Pinpoint the cell where the given text exists, returning its [x, y] midpoint coordinate. 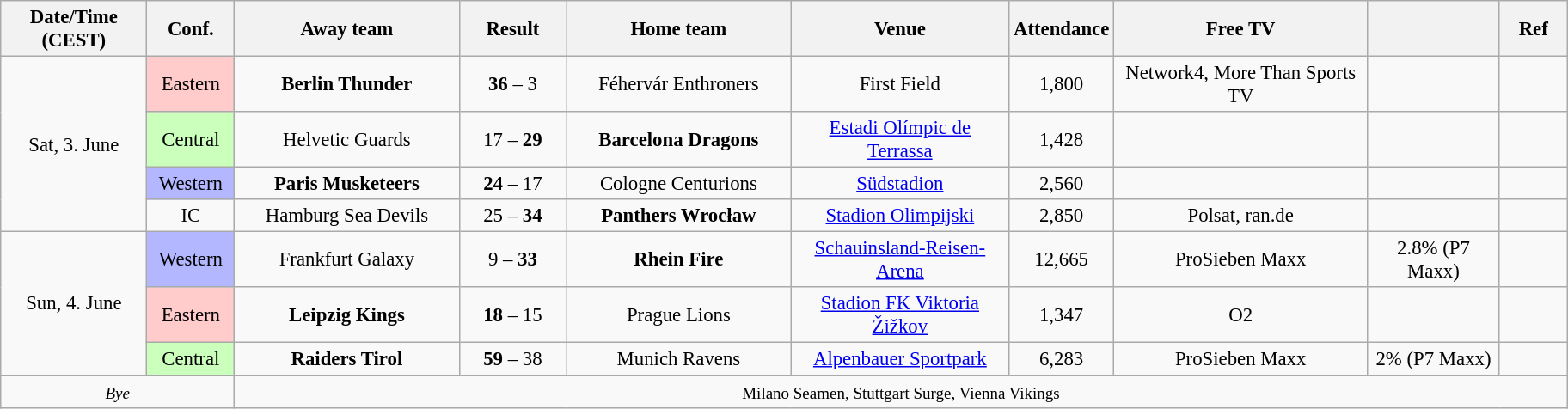
Hamburg Sea Devils [347, 216]
2,560 [1062, 184]
Sat, 3. June [74, 144]
Leipzig Kings [347, 314]
1,428 [1062, 139]
17 – 29 [512, 139]
Away team [347, 29]
Panthers Wrocław [679, 216]
1,347 [1062, 314]
Attendance [1062, 29]
Rhein Fire [679, 259]
Sun, 4. June [74, 304]
24 – 17 [512, 184]
36 – 3 [512, 84]
Frankfurt Galaxy [347, 259]
Estadi Olímpic de Terrassa [900, 139]
9 – 33 [512, 259]
Stadion FK Viktoria Žižkov [900, 314]
Schauinsland-Reisen-Arena [900, 259]
Free TV [1241, 29]
Munich Ravens [679, 359]
25 – 34 [512, 216]
59 – 38 [512, 359]
6,283 [1062, 359]
2,850 [1062, 216]
Prague Lions [679, 314]
Venue [900, 29]
2.8% (P7 Maxx) [1434, 259]
Bye [118, 392]
Südstadion [900, 184]
Alpenbauer Sportpark [900, 359]
IC [191, 216]
Ref [1534, 29]
Stadion Olimpijski [900, 216]
Home team [679, 29]
Conf. [191, 29]
Raiders Tirol [347, 359]
Féhervár Enthroners [679, 84]
12,665 [1062, 259]
First Field [900, 84]
Milano Seamen, Stuttgart Surge, Vienna Vikings [901, 392]
18 – 15 [512, 314]
1,800 [1062, 84]
Cologne Centurions [679, 184]
Berlin Thunder [347, 84]
Helvetic Guards [347, 139]
Date/Time (CEST) [74, 29]
Polsat, ran.de [1241, 216]
O2 [1241, 314]
Barcelona Dragons [679, 139]
Paris Musketeers [347, 184]
Network4, More Than Sports TV [1241, 84]
2% (P7 Maxx) [1434, 359]
Result [512, 29]
